Pinpoint the cell where the given text exists, returning its [X, Y] midpoint coordinate. 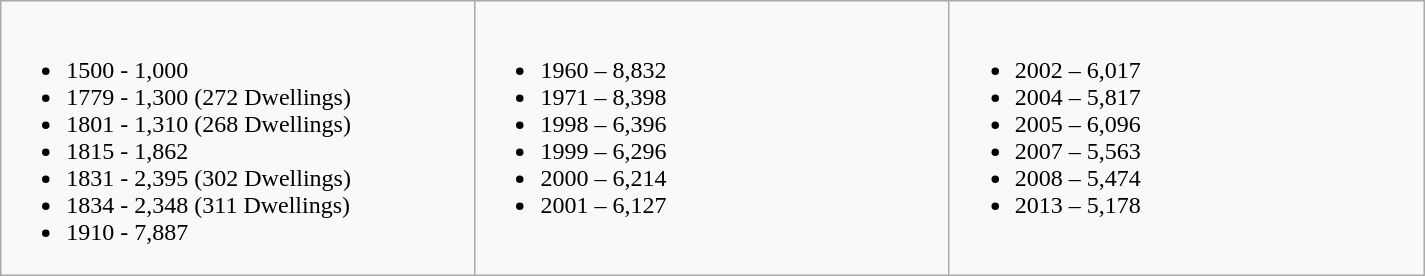
1960 – 8,8321971 – 8,3981998 – 6,3961999 – 6,2962000 – 6,2142001 – 6,127 [712, 138]
2002 – 6,0172004 – 5,8172005 – 6,0962007 – 5,5632008 – 5,4742013 – 5,178 [1186, 138]
